Identify which cell holds the provided text, then report its [X, Y] central coordinate. 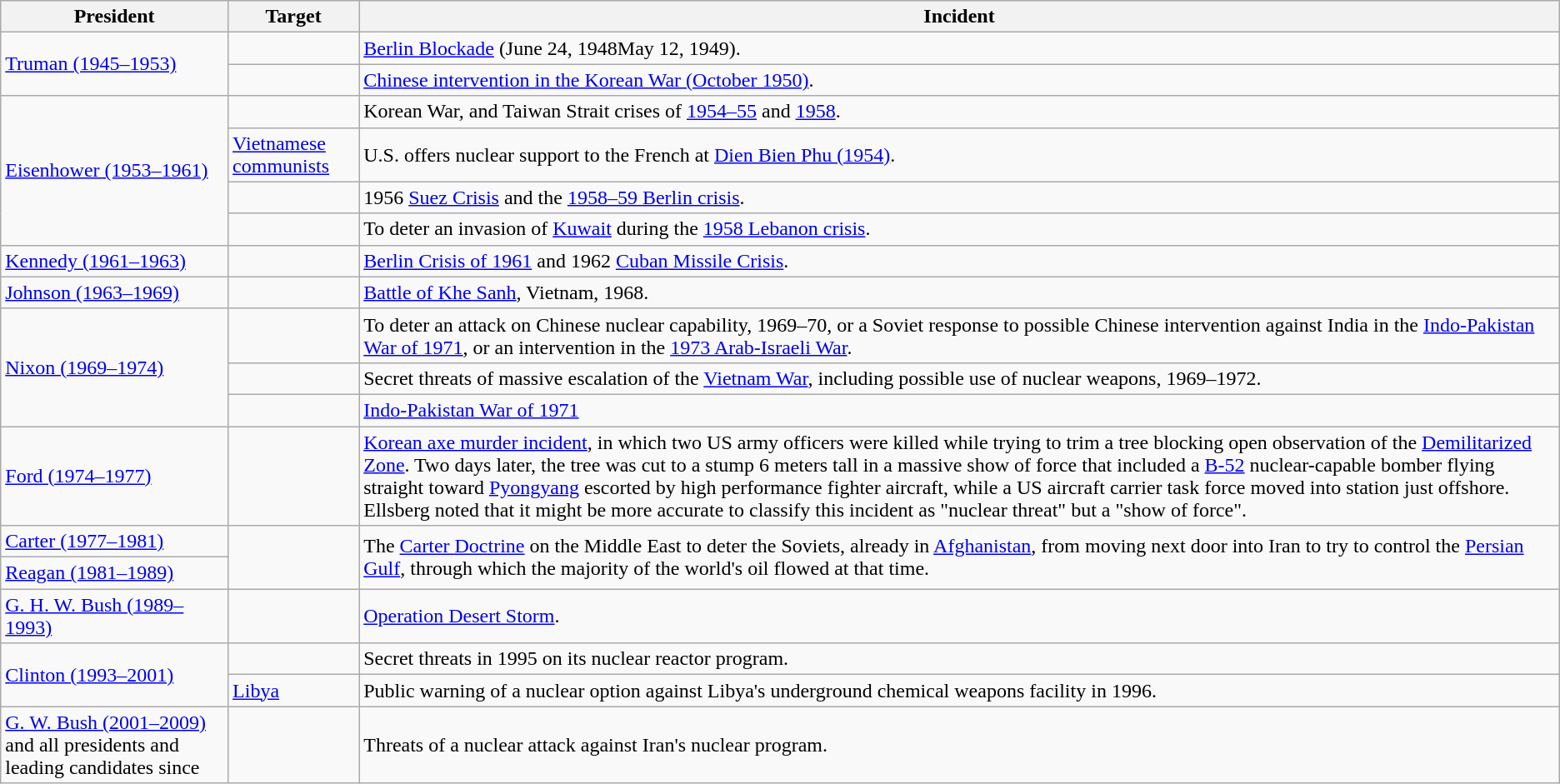
Threats of a nuclear attack against Iran's nuclear program. [960, 745]
Truman (1945–1953) [115, 64]
Incident [960, 17]
Kennedy (1961–1963) [115, 261]
U.S. offers nuclear support to the French at Dien Bien Phu (1954). [960, 155]
Eisenhower (1953–1961) [115, 170]
Nixon (1969–1974) [115, 367]
1956 Suez Crisis and the 1958–59 Berlin crisis. [960, 197]
Secret threats in 1995 on its nuclear reactor program. [960, 659]
Berlin Blockade (June 24, 1948May 12, 1949). [960, 48]
Secret threats of massive escalation of the Vietnam War, including possible use of nuclear weapons, 1969–1972. [960, 378]
Target [293, 17]
Public warning of a nuclear option against Libya's underground chemical weapons facility in 1996. [960, 691]
G. H. W. Bush (1989–1993) [115, 617]
Indo-Pakistan War of 1971 [960, 410]
Battle of Khe Sanh, Vietnam, 1968. [960, 292]
Berlin Crisis of 1961 and 1962 Cuban Missile Crisis. [960, 261]
G. W. Bush (2001–2009) and all presidents and leading candidates since [115, 745]
Carter (1977–1981) [115, 542]
President [115, 17]
Chinese intervention in the Korean War (October 1950). [960, 80]
Ford (1974–1977) [115, 477]
Libya [293, 691]
Vietnamese communists [293, 155]
Korean War, and Taiwan Strait crises of 1954–55 and 1958. [960, 112]
Johnson (1963–1969) [115, 292]
Reagan (1981–1989) [115, 573]
Clinton (1993–2001) [115, 675]
To deter an invasion of Kuwait during the 1958 Lebanon crisis. [960, 229]
Operation Desert Storm. [960, 617]
